Capture the cell that displays the provided text and extract its (x, y) central coordinate. 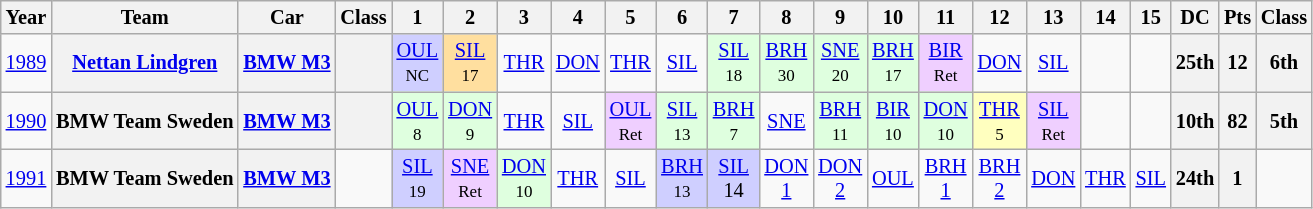
SIL19 (418, 178)
OUL8 (418, 121)
3 (524, 17)
10th (1195, 121)
8 (786, 17)
10 (893, 17)
SNE20 (840, 63)
Pts (1238, 17)
SIL18 (734, 63)
7 (734, 17)
Car (286, 17)
SILRet (1053, 121)
BRH7 (734, 121)
Year (26, 17)
4 (578, 17)
24th (1195, 178)
BRH2 (1000, 178)
DON2 (840, 178)
Team (144, 17)
13 (1053, 17)
DON9 (470, 121)
82 (1238, 121)
SIL13 (682, 121)
BRH30 (786, 63)
Nettan Lindgren (144, 63)
BRH17 (893, 63)
6th (1284, 63)
DC (1195, 17)
SNE (786, 121)
1989 (26, 63)
5th (1284, 121)
15 (1151, 17)
OULNC (418, 63)
2 (470, 17)
BRH1 (946, 178)
DON1 (786, 178)
OUL (893, 178)
9 (840, 17)
SNERet (470, 178)
6 (682, 17)
OULRet (631, 121)
1990 (26, 121)
BIRRet (946, 63)
BIR10 (893, 121)
14 (1105, 17)
SIL14 (734, 178)
1991 (26, 178)
BRH13 (682, 178)
25th (1195, 63)
SIL17 (470, 63)
BRH11 (840, 121)
11 (946, 17)
5 (631, 17)
THR5 (1000, 121)
